Return [X, Y] of the center of cell containing provided text 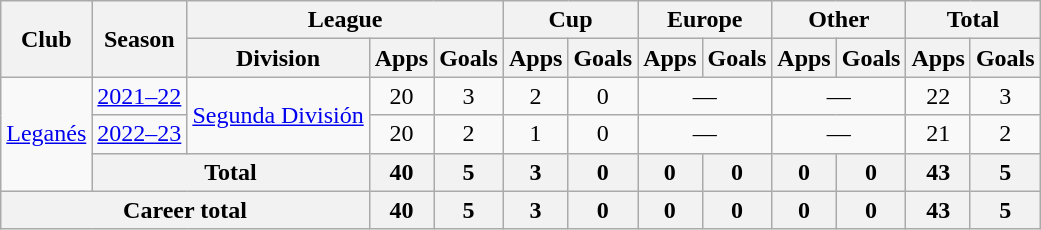
Europe [705, 20]
Career total [185, 210]
Club [46, 39]
2021–22 [140, 96]
Other [839, 20]
Cup [570, 20]
Division [278, 58]
1 [535, 134]
League [346, 20]
2022–23 [140, 134]
22 [938, 96]
Segunda División [278, 115]
21 [938, 134]
Season [140, 39]
Leganés [46, 134]
